Capture the cell that displays the provided text and extract its [x, y] central coordinate. 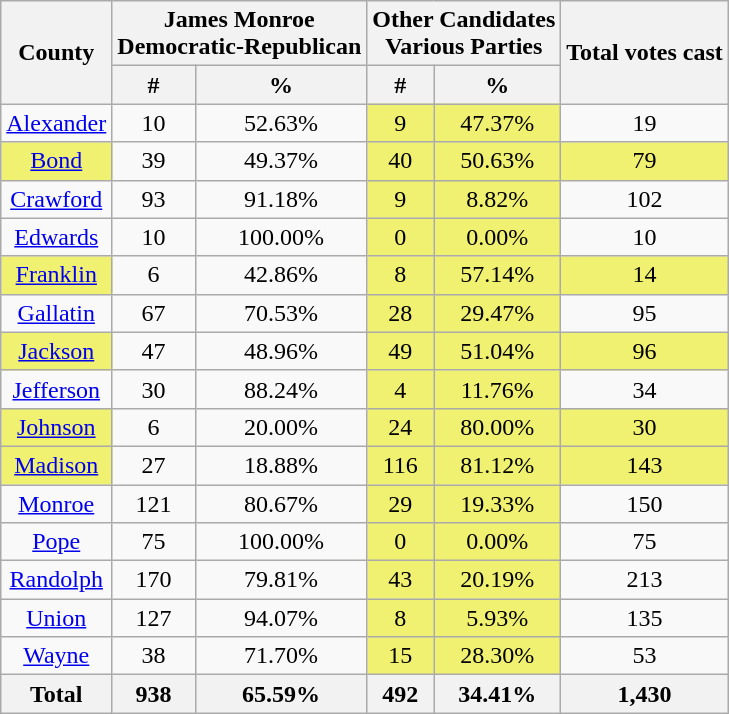
51.04% [498, 351]
52.63% [281, 123]
49.37% [281, 161]
47.37% [498, 123]
88.24% [281, 389]
65.59% [281, 694]
4 [400, 389]
102 [645, 199]
Pope [56, 542]
15 [400, 656]
5.93% [498, 618]
28 [400, 313]
93 [154, 199]
79.81% [281, 580]
19.33% [498, 503]
24 [400, 427]
Madison [56, 465]
150 [645, 503]
Franklin [56, 275]
28.30% [498, 656]
143 [645, 465]
938 [154, 694]
Alexander [56, 123]
Monroe [56, 503]
20.00% [281, 427]
Jackson [56, 351]
Union [56, 618]
50.63% [498, 161]
Total votes cast [645, 52]
492 [400, 694]
19 [645, 123]
8.82% [498, 199]
94.07% [281, 618]
81.12% [498, 465]
Bond [56, 161]
40 [400, 161]
Gallatin [56, 313]
14 [645, 275]
34 [645, 389]
27 [154, 465]
79 [645, 161]
96 [645, 351]
170 [154, 580]
80.00% [498, 427]
Johnson [56, 427]
Jefferson [56, 389]
47 [154, 351]
91.18% [281, 199]
42.86% [281, 275]
127 [154, 618]
38 [154, 656]
80.67% [281, 503]
Randolph [56, 580]
57.14% [498, 275]
Crawford [56, 199]
67 [154, 313]
James MonroeDemocratic-Republican [240, 34]
1,430 [645, 694]
20.19% [498, 580]
213 [645, 580]
135 [645, 618]
11.76% [498, 389]
18.88% [281, 465]
43 [400, 580]
Edwards [56, 237]
95 [645, 313]
71.70% [281, 656]
County [56, 52]
34.41% [498, 694]
49 [400, 351]
29 [400, 503]
29.47% [498, 313]
Other CandidatesVarious Parties [464, 34]
116 [400, 465]
Wayne [56, 656]
39 [154, 161]
121 [154, 503]
48.96% [281, 351]
70.53% [281, 313]
53 [645, 656]
Total [56, 694]
